Capture the cell that displays the provided text and extract its [x, y] central coordinate. 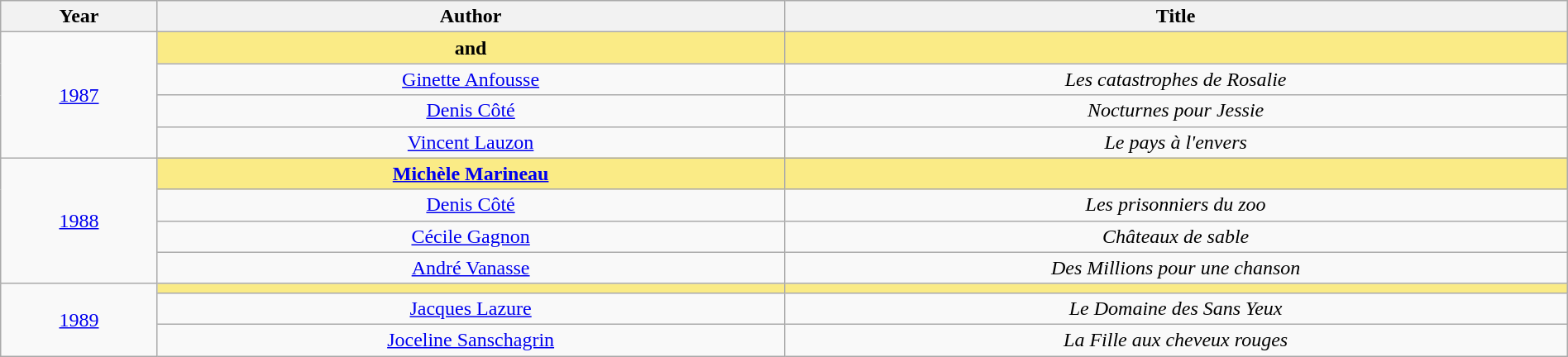
Title [1176, 17]
Des Millions pour une chanson [1176, 268]
Le pays à l'envers [1176, 142]
and [471, 48]
Joceline Sanschagrin [471, 340]
Vincent Lauzon [471, 142]
La Fille aux cheveux rouges [1176, 340]
Michèle Marineau [471, 174]
1987 [79, 95]
Author [471, 17]
Châteaux de sable [1176, 236]
1989 [79, 319]
Jacques Lazure [471, 308]
Nocturnes pour Jessie [1176, 111]
Les prisonniers du zoo [1176, 205]
André Vanasse [471, 268]
Year [79, 17]
1988 [79, 221]
Le Domaine des Sans Yeux [1176, 308]
Cécile Gagnon [471, 236]
Ginette Anfousse [471, 79]
Les catastrophes de Rosalie [1176, 79]
